Provide the (X, Y) coordinate of the cell's center where the given text is located.  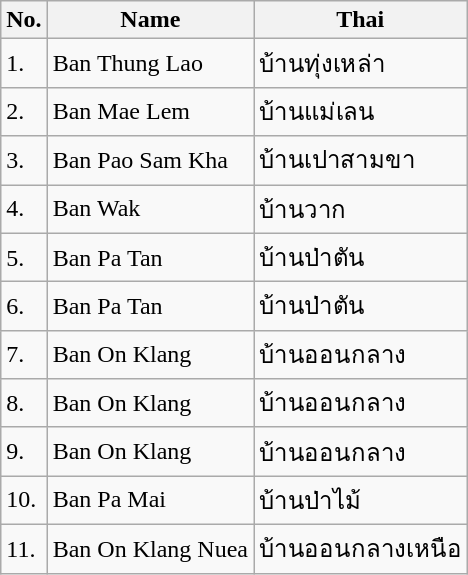
Name (150, 20)
10. (24, 500)
2. (24, 112)
7. (24, 354)
Ban Mae Lem (150, 112)
บ้านทุ่งเหล่า (361, 64)
Ban Thung Lao (150, 64)
Ban On Klang Nuea (150, 548)
11. (24, 548)
No. (24, 20)
6. (24, 306)
8. (24, 404)
บ้านป่าไม้ (361, 500)
Thai (361, 20)
4. (24, 208)
Ban Wak (150, 208)
3. (24, 160)
Ban Pao Sam Kha (150, 160)
Ban Pa Mai (150, 500)
1. (24, 64)
บ้านวาก (361, 208)
5. (24, 258)
บ้านเปาสามขา (361, 160)
บ้านแม่เลน (361, 112)
9. (24, 452)
บ้านออนกลางเหนือ (361, 548)
